Locate the cell with the specified text and output its (x, y) center coordinate. 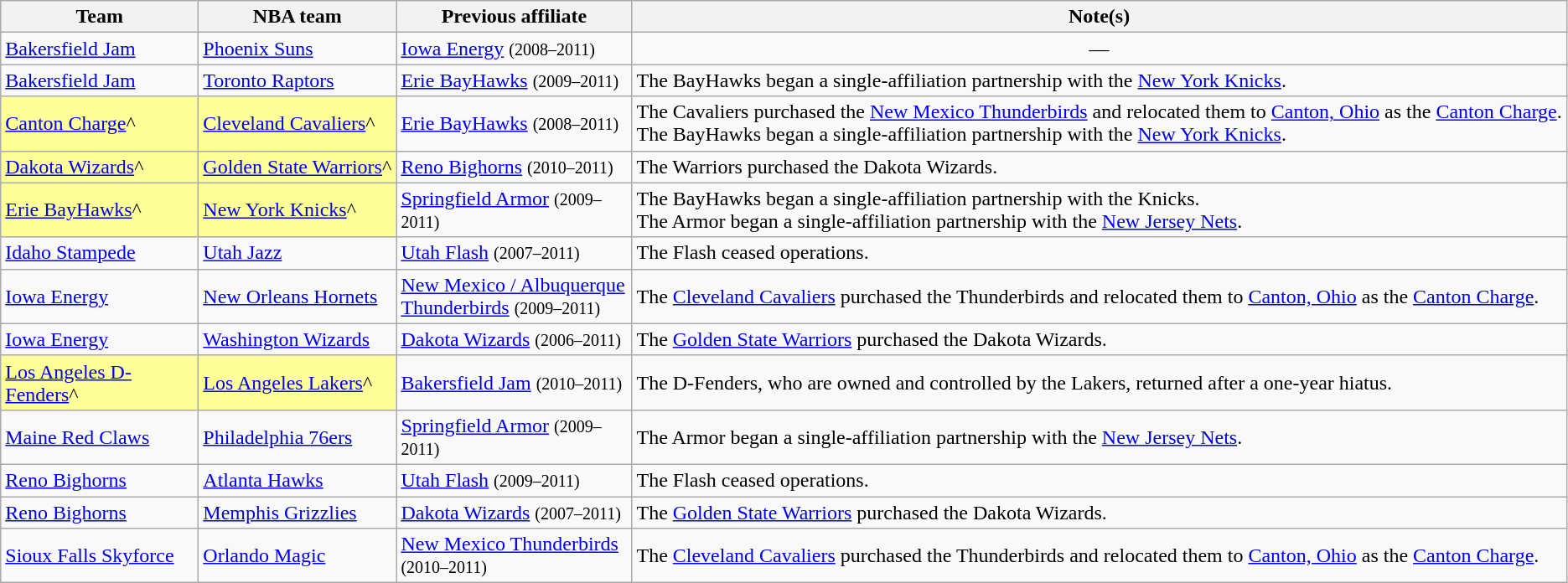
Reno Bighorns (2010–2011) (515, 167)
Iowa Energy (2008–2011) (515, 49)
Dakota Wizards (2006–2011) (515, 339)
The Warriors purchased the Dakota Wizards. (1100, 167)
The D-Fenders, who are owned and controlled by the Lakers, returned after a one-year hiatus. (1100, 382)
Team (100, 17)
New Mexico / Albuquerque Thunderbirds (2009–2011) (515, 297)
Orlando Magic (298, 556)
Washington Wizards (298, 339)
New Orleans Hornets (298, 297)
Erie BayHawks (2009–2011) (515, 80)
Utah Flash (2009–2011) (515, 480)
Bakersfield Jam (2010–2011) (515, 382)
Los Angeles D-Fenders^ (100, 382)
The BayHawks began a single-affiliation partnership with the New York Knicks. (1100, 80)
Phoenix Suns (298, 49)
Utah Jazz (298, 253)
Canton Charge^ (100, 124)
Atlanta Hawks (298, 480)
Previous affiliate (515, 17)
Note(s) (1100, 17)
The Armor began a single-affiliation partnership with the New Jersey Nets. (1100, 437)
New Mexico Thunderbirds (2010–2011) (515, 556)
Erie BayHawks^ (100, 209)
The BayHawks began a single-affiliation partnership with the Knicks.The Armor began a single-affiliation partnership with the New Jersey Nets. (1100, 209)
New York Knicks^ (298, 209)
Memphis Grizzlies (298, 512)
Philadelphia 76ers (298, 437)
Maine Red Claws (100, 437)
Dakota Wizards^ (100, 167)
Cleveland Cavaliers^ (298, 124)
Utah Flash (2007–2011) (515, 253)
Erie BayHawks (2008–2011) (515, 124)
Los Angeles Lakers^ (298, 382)
Golden State Warriors^ (298, 167)
Sioux Falls Skyforce (100, 556)
Toronto Raptors (298, 80)
NBA team (298, 17)
— (1100, 49)
Dakota Wizards (2007–2011) (515, 512)
Idaho Stampede (100, 253)
